Identify which cell holds the provided text, then report its (X, Y) central coordinate. 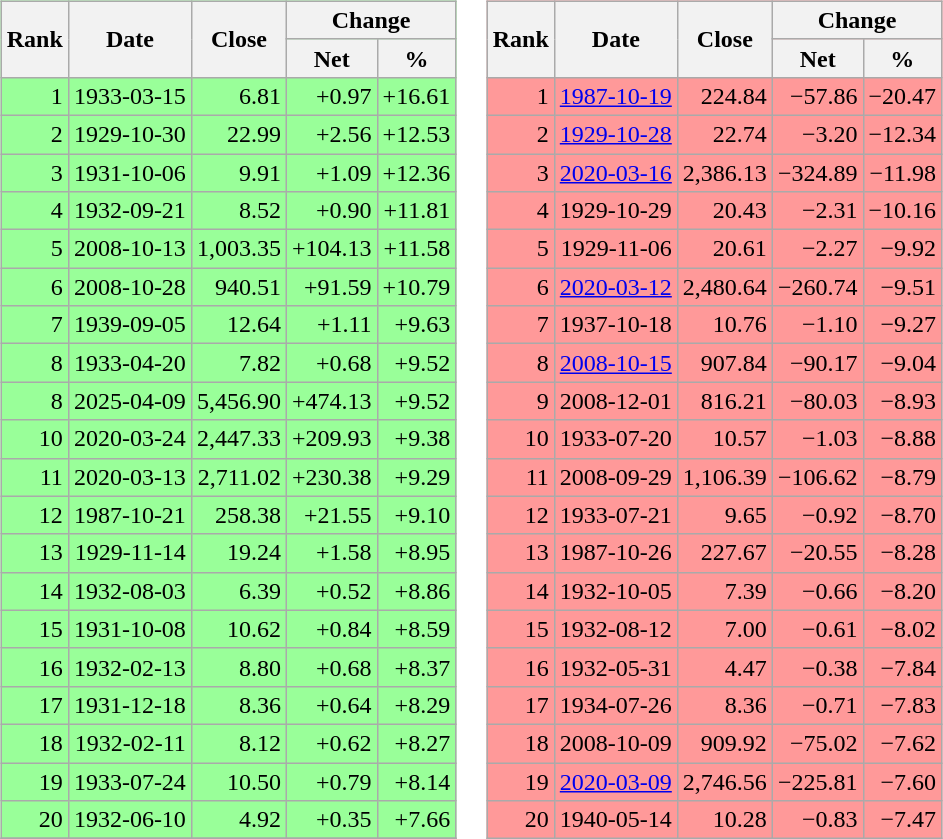
4.47 (724, 667)
−8.79 (902, 477)
1,003.35 (238, 249)
816.21 (724, 401)
2020-03-24 (130, 439)
909.92 (724, 743)
−7.47 (902, 820)
−9.51 (902, 287)
2020-03-13 (130, 477)
+8.59 (416, 629)
940.51 (238, 287)
1929-11-14 (130, 553)
1929-11-06 (616, 249)
+0.97 (332, 96)
+0.90 (332, 211)
10.50 (238, 781)
7.82 (238, 363)
+12.36 (416, 173)
+9.63 (416, 325)
9.91 (238, 173)
−20.55 (818, 553)
1940-05-14 (616, 820)
+8.86 (416, 591)
2008-10-09 (616, 743)
−7.84 (902, 667)
4.92 (238, 820)
10.62 (238, 629)
−9.27 (902, 325)
−8.70 (902, 515)
1932-08-03 (130, 591)
+1.11 (332, 325)
+1.09 (332, 173)
−0.38 (818, 667)
1933-04-20 (130, 363)
−8.28 (902, 553)
1932-02-11 (130, 743)
−12.34 (902, 134)
+0.84 (332, 629)
+2.56 (332, 134)
+0.35 (332, 820)
1933-07-20 (616, 439)
1934-07-26 (616, 705)
1987-10-26 (616, 553)
−10.16 (902, 211)
+474.13 (332, 401)
+16.61 (416, 96)
10.28 (724, 820)
+0.79 (332, 781)
+9.10 (416, 515)
−7.62 (902, 743)
5,456.90 (238, 401)
1987-10-19 (616, 96)
−106.62 (818, 477)
−2.31 (818, 211)
258.38 (238, 515)
+104.13 (332, 249)
−0.71 (818, 705)
+0.52 (332, 591)
−1.10 (818, 325)
−260.74 (818, 287)
−225.81 (818, 781)
1929-10-28 (616, 134)
6.81 (238, 96)
907.84 (724, 363)
1932-08-12 (616, 629)
+10.79 (416, 287)
224.84 (724, 96)
+9.38 (416, 439)
1931-10-08 (130, 629)
1929-10-30 (130, 134)
1,106.39 (724, 477)
8.80 (238, 667)
+8.37 (416, 667)
10.76 (724, 325)
+0.64 (332, 705)
1931-12-18 (130, 705)
+11.81 (416, 211)
−75.02 (818, 743)
−1.03 (818, 439)
19.24 (238, 553)
2020-03-12 (616, 287)
1987-10-21 (130, 515)
1932-02-13 (130, 667)
−9.92 (902, 249)
−11.98 (902, 173)
−3.20 (818, 134)
+7.66 (416, 820)
2025-04-09 (130, 401)
1933-07-21 (616, 515)
2020-03-16 (616, 173)
−0.83 (818, 820)
−2.27 (818, 249)
1932-05-31 (616, 667)
6.39 (238, 591)
8.52 (238, 211)
1932-06-10 (130, 820)
−0.66 (818, 591)
1933-03-15 (130, 96)
−20.47 (902, 96)
+209.93 (332, 439)
+8.14 (416, 781)
8.12 (238, 743)
+9.29 (416, 477)
22.99 (238, 134)
2008-10-15 (616, 363)
−80.03 (818, 401)
−0.61 (818, 629)
2008-09-29 (616, 477)
+8.29 (416, 705)
−7.83 (902, 705)
+12.53 (416, 134)
−7.60 (902, 781)
9.65 (724, 515)
+91.59 (332, 287)
1937-10-18 (616, 325)
+8.95 (416, 553)
1931-10-06 (130, 173)
−0.92 (818, 515)
9 (520, 401)
1929-10-29 (616, 211)
−8.02 (902, 629)
−9.04 (902, 363)
2,480.64 (724, 287)
+11.58 (416, 249)
−57.86 (818, 96)
−324.89 (818, 173)
+1.58 (332, 553)
+230.38 (332, 477)
−8.88 (902, 439)
7.39 (724, 591)
−8.20 (902, 591)
1939-09-05 (130, 325)
1932-10-05 (616, 591)
2,386.13 (724, 173)
2008-10-28 (130, 287)
2008-10-13 (130, 249)
−90.17 (818, 363)
+8.27 (416, 743)
1932-09-21 (130, 211)
22.74 (724, 134)
10.57 (724, 439)
+21.55 (332, 515)
2,711.02 (238, 477)
−8.93 (902, 401)
2,447.33 (238, 439)
227.67 (724, 553)
20.43 (724, 211)
2,746.56 (724, 781)
2020-03-09 (616, 781)
20.61 (724, 249)
1933-07-24 (130, 781)
12.64 (238, 325)
+0.62 (332, 743)
7.00 (724, 629)
2008-12-01 (616, 401)
